Capture the cell that displays the provided text and extract its [x, y] central coordinate. 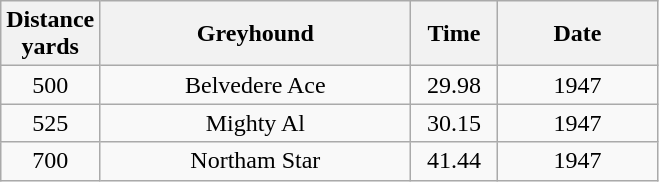
29.98 [454, 85]
525 [50, 123]
Greyhound [256, 34]
Date [578, 34]
30.15 [454, 123]
41.44 [454, 161]
Northam Star [256, 161]
500 [50, 85]
Belvedere Ace [256, 85]
Mighty Al [256, 123]
Distance yards [50, 34]
Time [454, 34]
700 [50, 161]
